From the cell containing the given text, extract its center point as (X, Y) coordinate. 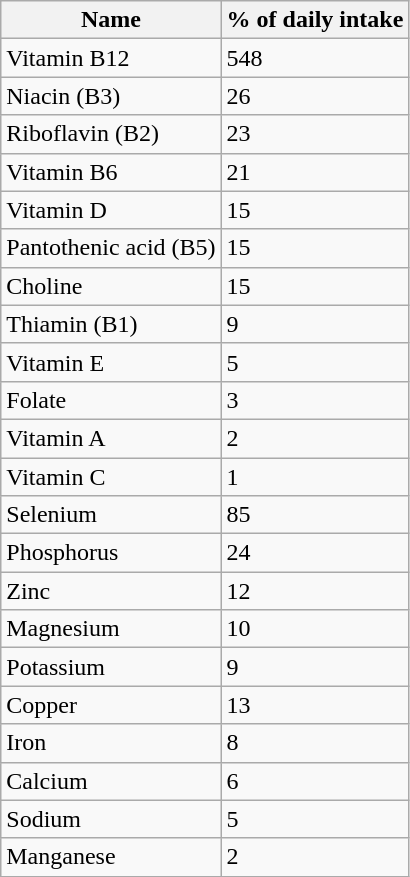
Vitamin B6 (111, 172)
Vitamin C (111, 477)
Iron (111, 743)
Phosphorus (111, 553)
Folate (111, 400)
6 (315, 781)
26 (315, 96)
Copper (111, 705)
Vitamin D (111, 210)
Pantothenic acid (B5) (111, 248)
Vitamin B12 (111, 58)
Zinc (111, 591)
10 (315, 629)
13 (315, 705)
21 (315, 172)
12 (315, 591)
Niacin (B3) (111, 96)
Sodium (111, 819)
Potassium (111, 667)
% of daily intake (315, 20)
Riboflavin (B2) (111, 134)
Magnesium (111, 629)
Manganese (111, 857)
23 (315, 134)
Selenium (111, 515)
24 (315, 553)
Vitamin A (111, 438)
548 (315, 58)
Choline (111, 286)
Name (111, 20)
1 (315, 477)
8 (315, 743)
Calcium (111, 781)
3 (315, 400)
Vitamin E (111, 362)
85 (315, 515)
Thiamin (B1) (111, 324)
